Search for the cell housing the specified text and yield its (X, Y) center coordinate. 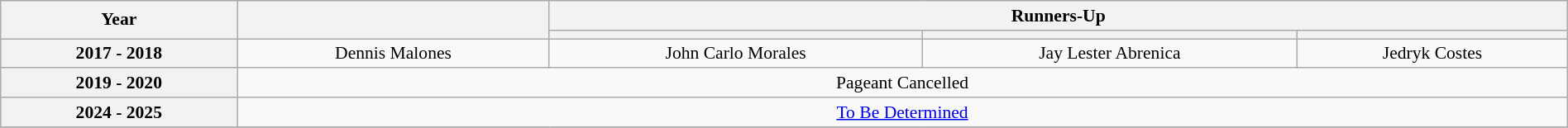
2017 - 2018 (119, 54)
Jay Lester Abrenica (1110, 54)
2019 - 2020 (119, 83)
Year (119, 20)
John Carlo Morales (736, 54)
Runners-Up (1059, 16)
Pageant Cancelled (902, 83)
To Be Determined (902, 112)
Dennis Malones (394, 54)
Jedryk Costes (1432, 54)
2024 - 2025 (119, 112)
